Output the (x, y) coordinate of the center of the cell containing the given text.  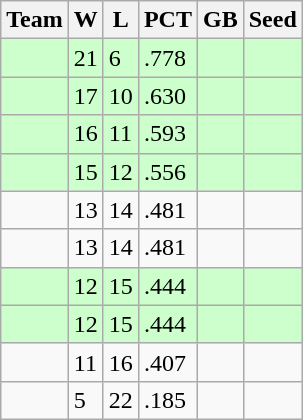
.185 (168, 400)
6 (120, 58)
21 (86, 58)
PCT (168, 20)
Seed (272, 20)
.593 (168, 134)
GB (220, 20)
.778 (168, 58)
.630 (168, 96)
Team (35, 20)
L (120, 20)
5 (86, 400)
22 (120, 400)
.556 (168, 172)
10 (120, 96)
17 (86, 96)
.407 (168, 362)
W (86, 20)
